From the cell containing the given text, extract its center point as (X, Y) coordinate. 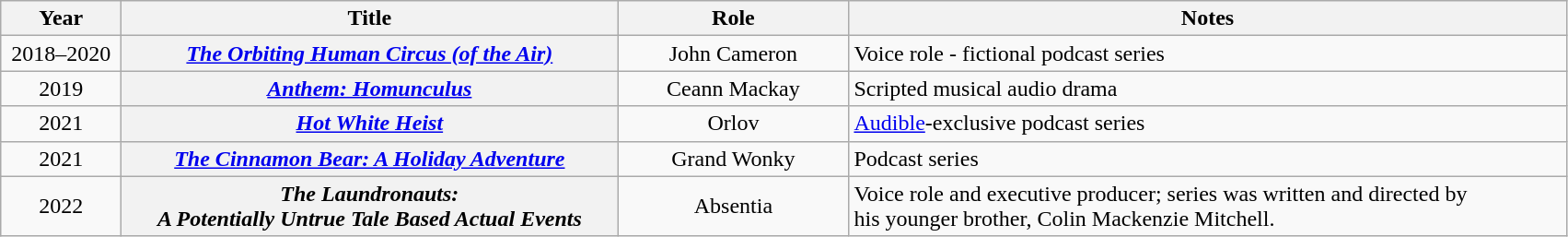
Podcast series (1208, 159)
Voice role and executive producer; series was written and directed byhis younger brother, Colin Mackenzie Mitchell. (1208, 207)
Notes (1208, 18)
The Cinnamon Bear: A Holiday Adventure (370, 159)
John Cameron (733, 53)
Role (733, 18)
Orlov (733, 124)
The Laundronauts:A Potentially Untrue Tale Based Actual Events (370, 207)
Title (370, 18)
Scripted musical audio drama (1208, 89)
Ceann Mackay (733, 89)
2018–2020 (61, 53)
Audible-exclusive podcast series (1208, 124)
The Orbiting Human Circus (of the Air) (370, 53)
Year (61, 18)
Grand Wonky (733, 159)
Anthem: Homunculus (370, 89)
Hot White Heist (370, 124)
Absentia (733, 207)
2022 (61, 207)
Voice role - fictional podcast series (1208, 53)
2019 (61, 89)
